For the text-containing cell, return its midpoint in [x, y] coordinate format. 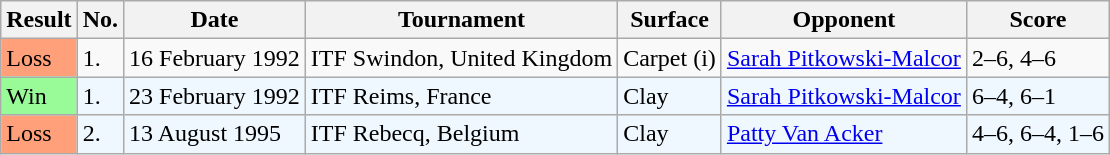
4–6, 6–4, 1–6 [1038, 134]
Win [39, 96]
Carpet (i) [670, 58]
No. [100, 20]
Result [39, 20]
2–6, 4–6 [1038, 58]
6–4, 6–1 [1038, 96]
Date [215, 20]
ITF Swindon, United Kingdom [461, 58]
Opponent [844, 20]
Score [1038, 20]
Patty Van Acker [844, 134]
Surface [670, 20]
2. [100, 134]
ITF Rebecq, Belgium [461, 134]
Tournament [461, 20]
23 February 1992 [215, 96]
16 February 1992 [215, 58]
ITF Reims, France [461, 96]
13 August 1995 [215, 134]
